Find where the given text appears and provide that cell's center as [X, Y] coordinate. 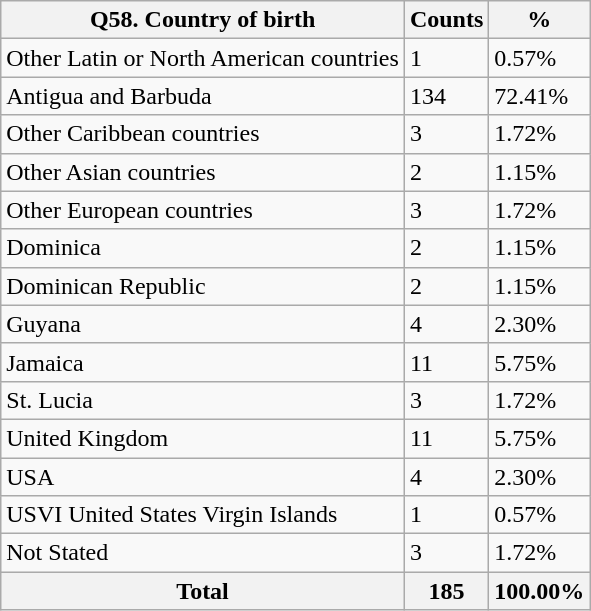
Jamaica [203, 362]
Antigua and Barbuda [203, 96]
St. Lucia [203, 400]
Total [203, 591]
Other Caribbean countries [203, 134]
Other Asian countries [203, 172]
Q58. Country of birth [203, 20]
USVI United States Virgin Islands [203, 515]
Guyana [203, 324]
Dominican Republic [203, 286]
Dominica [203, 248]
72.41% [540, 96]
134 [446, 96]
100.00% [540, 591]
% [540, 20]
Other Latin or North American countries [203, 58]
USA [203, 477]
Other European countries [203, 210]
Not Stated [203, 553]
United Kingdom [203, 438]
Counts [446, 20]
185 [446, 591]
